Provide the [X, Y] coordinate of the cell's center where the given text is located.  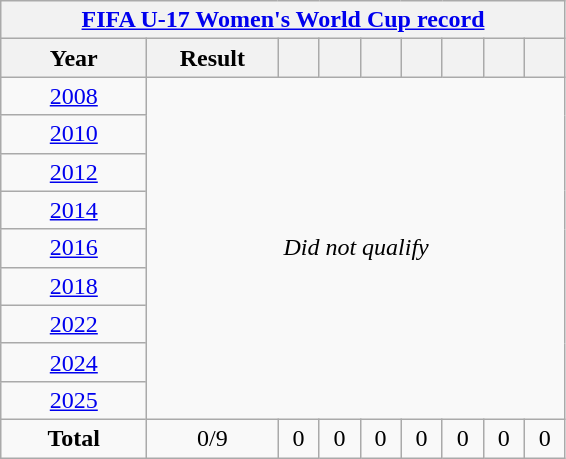
2024 [74, 362]
FIFA U-17 Women's World Cup record [284, 20]
2016 [74, 248]
Did not qualify [356, 248]
0/9 [212, 438]
Total [74, 438]
Result [212, 58]
2014 [74, 210]
2018 [74, 286]
2012 [74, 172]
2008 [74, 96]
2022 [74, 324]
2025 [74, 400]
2010 [74, 134]
Year [74, 58]
